For the text-containing cell, return its midpoint in [X, Y] coordinate format. 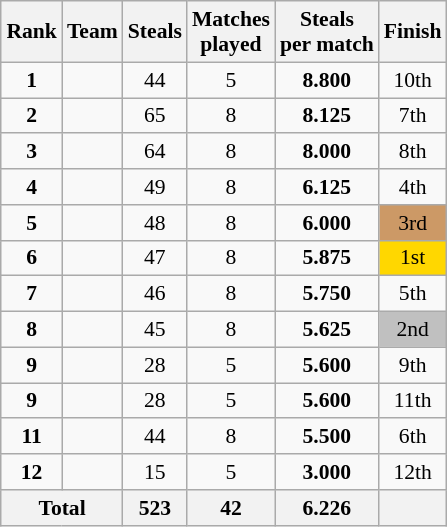
3rd [413, 223]
Finish [413, 32]
6.125 [327, 187]
6.226 [327, 508]
8.125 [327, 116]
2 [32, 116]
Matchesplayed [231, 32]
9th [413, 365]
4 [32, 187]
11 [32, 437]
4th [413, 187]
49 [155, 187]
12th [413, 472]
5.500 [327, 437]
8.000 [327, 152]
Stealsper match [327, 32]
7th [413, 116]
10th [413, 80]
Total [62, 508]
11th [413, 401]
3.000 [327, 472]
3 [32, 152]
2nd [413, 330]
5.750 [327, 294]
8th [413, 152]
5.625 [327, 330]
Team [92, 32]
45 [155, 330]
8.800 [327, 80]
48 [155, 223]
7 [32, 294]
6.000 [327, 223]
42 [231, 508]
1st [413, 258]
15 [155, 472]
65 [155, 116]
64 [155, 152]
5th [413, 294]
12 [32, 472]
5.875 [327, 258]
46 [155, 294]
Steals [155, 32]
Rank [32, 32]
6 [32, 258]
47 [155, 258]
1 [32, 80]
6th [413, 437]
523 [155, 508]
